Identify which cell holds the provided text, then report its [X, Y] central coordinate. 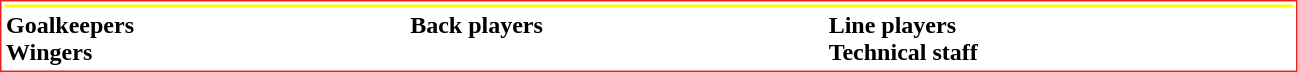
Back players [617, 38]
GoalkeepersWingers [204, 38]
Line playersTechnical staff [1060, 38]
